Detect which cell encompasses the target text, then output its [x, y] center coordinate. 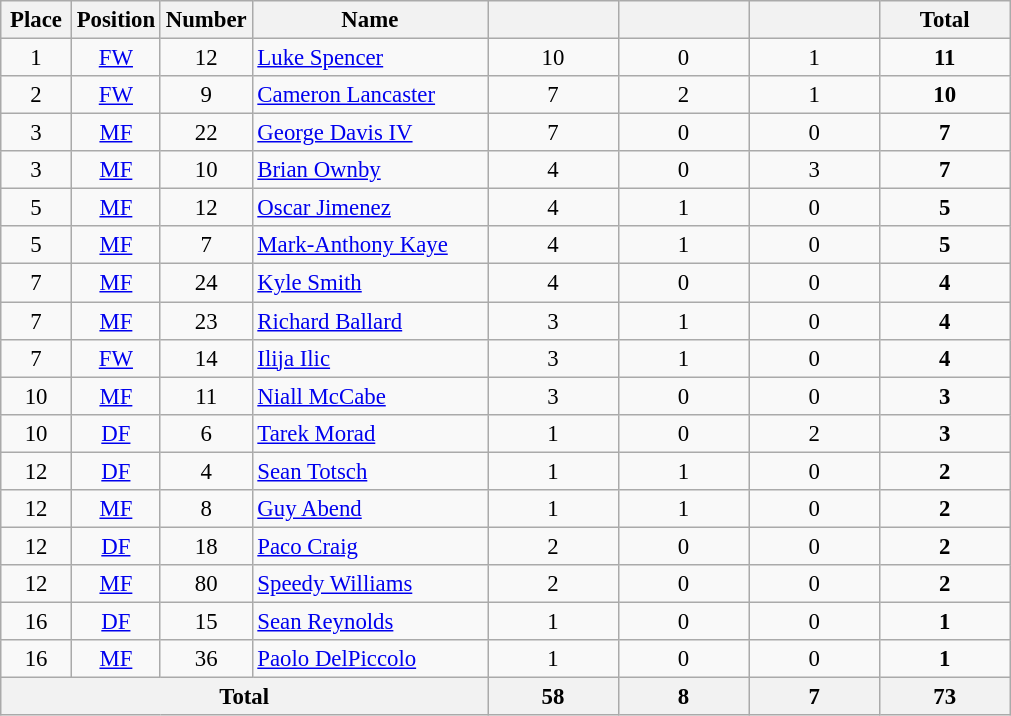
73 [944, 697]
22 [206, 133]
Richard Ballard [370, 321]
Sean Reynolds [370, 621]
Kyle Smith [370, 283]
Position [116, 20]
Brian Ownby [370, 170]
6 [206, 433]
Sean Totsch [370, 471]
14 [206, 358]
Cameron Lancaster [370, 95]
Place [36, 20]
Niall McCabe [370, 396]
18 [206, 546]
Luke Spencer [370, 58]
15 [206, 621]
36 [206, 659]
Paco Craig [370, 546]
Number [206, 20]
58 [554, 697]
24 [206, 283]
9 [206, 95]
Speedy Williams [370, 584]
Oscar Jimenez [370, 208]
Tarek Morad [370, 433]
Paolo DelPiccolo [370, 659]
Ilija Ilic [370, 358]
Name [370, 20]
George Davis IV [370, 133]
Mark-Anthony Kaye [370, 245]
80 [206, 584]
Guy Abend [370, 509]
23 [206, 321]
